Pinpoint the cell where the given text exists, returning its [X, Y] midpoint coordinate. 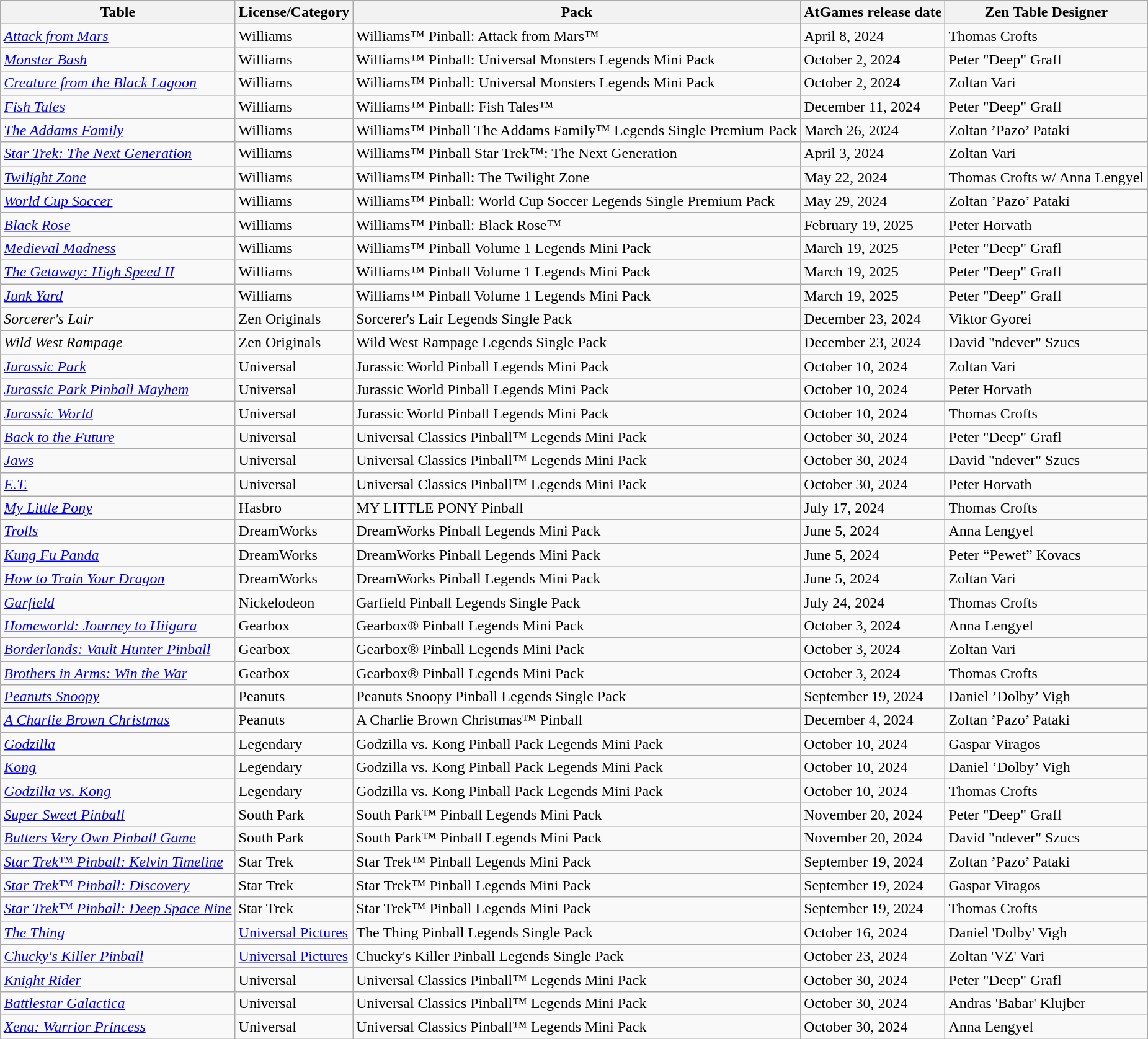
Garfield [118, 602]
The Getaway: High Speed II [118, 272]
Black Rose [118, 224]
Xena: Warrior Princess [118, 1027]
May 29, 2024 [873, 201]
Twilight Zone [118, 177]
Junk Yard [118, 296]
Medieval Madness [118, 248]
Zoltan 'VZ' Vari [1046, 956]
How to Train Your Dragon [118, 578]
Jurassic World [118, 413]
Williams™ Pinball Star Trek™: The Next Generation [577, 154]
Star Trek™ Pinball: Kelvin Timeline [118, 862]
July 17, 2024 [873, 508]
Peanuts Snoopy [118, 697]
Star Trek™ Pinball: Discovery [118, 885]
Star Trek: The Next Generation [118, 154]
Garfield Pinball Legends Single Pack [577, 602]
Williams™ Pinball: World Cup Soccer Legends Single Premium Pack [577, 201]
License/Category [294, 12]
Godzilla vs. Kong [118, 791]
Kong [118, 767]
Chucky's Killer Pinball [118, 956]
July 24, 2024 [873, 602]
Jurassic Park Pinball Mayhem [118, 390]
Trolls [118, 531]
Hasbro [294, 508]
Super Sweet Pinball [118, 815]
Williams™ Pinball The Addams Family™ Legends Single Premium Pack [577, 130]
Borderlands: Vault Hunter Pinball [118, 649]
Fish Tales [118, 107]
December 11, 2024 [873, 107]
Peter “Pewet” Kovacs [1046, 555]
Sorcerer's Lair [118, 319]
My Little Pony [118, 508]
Williams™ Pinball: Black Rose™ [577, 224]
Table [118, 12]
The Addams Family [118, 130]
Kung Fu Panda [118, 555]
October 16, 2024 [873, 932]
Butters Very Own Pinball Game [118, 838]
A Charlie Brown Christmas™ Pinball [577, 720]
Williams™ Pinball: The Twilight Zone [577, 177]
Creature from the Black Lagoon [118, 83]
Wild West Rampage [118, 343]
April 3, 2024 [873, 154]
Sorcerer's Lair Legends Single Pack [577, 319]
Star Trek™ Pinball: Deep Space Nine [118, 909]
Knight Rider [118, 979]
Thomas Crofts w/ Anna Lengyel [1046, 177]
The Thing [118, 932]
Back to the Future [118, 437]
AtGames release date [873, 12]
Chucky's Killer Pinball Legends Single Pack [577, 956]
Homeworld: Journey to Hiigara [118, 626]
A Charlie Brown Christmas [118, 720]
Pack [577, 12]
Viktor Gyorei [1046, 319]
December 4, 2024 [873, 720]
Monster Bash [118, 60]
October 23, 2024 [873, 956]
World Cup Soccer [118, 201]
March 26, 2024 [873, 130]
April 8, 2024 [873, 36]
February 19, 2025 [873, 224]
Andras 'Babar' Klujber [1046, 1003]
Wild West Rampage Legends Single Pack [577, 343]
Jurassic Park [118, 366]
Jaws [118, 461]
Zen Table Designer [1046, 12]
MY LITTLE PONY Pinball [577, 508]
Williams™ Pinball: Attack from Mars™ [577, 36]
Godzilla [118, 744]
May 22, 2024 [873, 177]
Peanuts Snoopy Pinball Legends Single Pack [577, 697]
Daniel 'Dolby' Vigh [1046, 932]
Brothers in Arms: Win the War [118, 673]
Nickelodeon [294, 602]
Williams™ Pinball: Fish Tales™ [577, 107]
Attack from Mars [118, 36]
E.T. [118, 484]
Battlestar Galactica [118, 1003]
The Thing Pinball Legends Single Pack [577, 932]
